Detect which cell encompasses the target text, then output its [X, Y] center coordinate. 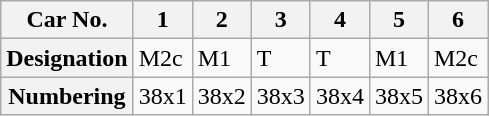
2 [222, 20]
38x2 [222, 96]
38x5 [398, 96]
38x3 [280, 96]
38x6 [458, 96]
1 [162, 20]
38x1 [162, 96]
Designation [67, 58]
4 [340, 20]
6 [458, 20]
Numbering [67, 96]
38x4 [340, 96]
3 [280, 20]
5 [398, 20]
Car No. [67, 20]
